Find where the given text appears and provide that cell's center as [X, Y] coordinate. 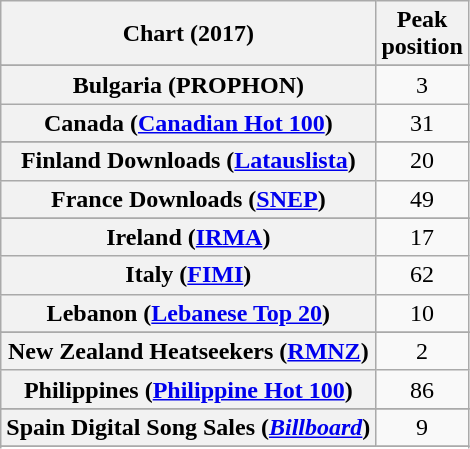
Lebanon (Lebanese Top 20) [188, 313]
Italy (FIMI) [188, 275]
49 [422, 199]
France Downloads (SNEP) [188, 199]
86 [422, 389]
Ireland (IRMA) [188, 237]
3 [422, 85]
Chart (2017) [188, 34]
Peak position [422, 34]
Spain Digital Song Sales (Billboard) [188, 427]
62 [422, 275]
Canada (Canadian Hot 100) [188, 123]
31 [422, 123]
2 [422, 351]
New Zealand Heatseekers (RMNZ) [188, 351]
20 [422, 161]
Finland Downloads (Latauslista) [188, 161]
9 [422, 427]
Bulgaria (PROPHON) [188, 85]
Philippines (Philippine Hot 100) [188, 389]
17 [422, 237]
10 [422, 313]
